Locate the cell with the specified text and output its (X, Y) center coordinate. 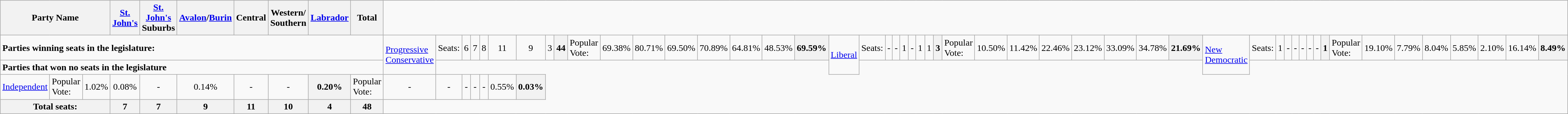
44 (561, 48)
19.10% (1378, 48)
48.53% (779, 48)
8 (484, 48)
23.12% (1088, 48)
48 (367, 106)
33.09% (1120, 48)
21.69% (1186, 48)
7.79% (1409, 48)
80.71% (649, 48)
64.81% (746, 48)
34.78% (1153, 48)
8.49% (1553, 48)
10 (288, 106)
Western/Southern (288, 18)
Labrador (330, 18)
70.89% (714, 48)
0.20% (330, 87)
2.10% (1492, 48)
Total seats: (55, 106)
Central (251, 18)
Independent (25, 87)
St. John's Suburbs (158, 18)
Progressive Conservative (410, 55)
St. John's (125, 18)
4 (330, 106)
Parties winning seats in the legislature: (192, 48)
8.04% (1436, 48)
69.59% (811, 48)
Party Name (55, 18)
69.50% (681, 48)
Liberal (844, 55)
0.14% (206, 87)
10.50% (991, 48)
11.42% (1023, 48)
5.85% (1464, 48)
New Democratic (1226, 55)
22.46% (1055, 48)
Parties that won no seats in the legislature (192, 67)
16.14% (1522, 48)
0.03% (531, 87)
Total (367, 18)
6 (466, 48)
Avalon/Burin (206, 18)
1.02% (96, 87)
69.38% (616, 48)
0.55% (502, 87)
0.08% (125, 87)
